Return (x, y) of the center of cell containing provided text 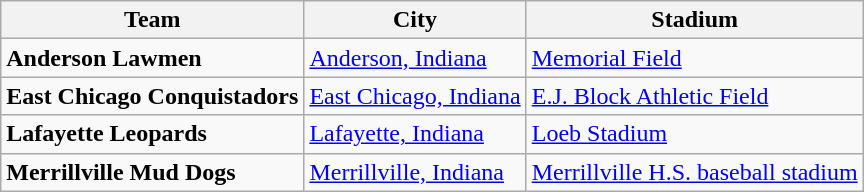
East Chicago Conquistadors (152, 96)
Lafayette, Indiana (415, 134)
Lafayette Leopards (152, 134)
City (415, 20)
East Chicago, Indiana (415, 96)
Merrillville H.S. baseball stadium (694, 172)
Anderson, Indiana (415, 58)
Merrillville Mud Dogs (152, 172)
Memorial Field (694, 58)
Team (152, 20)
Anderson Lawmen (152, 58)
Merrillville, Indiana (415, 172)
Loeb Stadium (694, 134)
E.J. Block Athletic Field (694, 96)
Stadium (694, 20)
